Return the (X, Y) coordinate for the center point of the cell that contains the specified text.  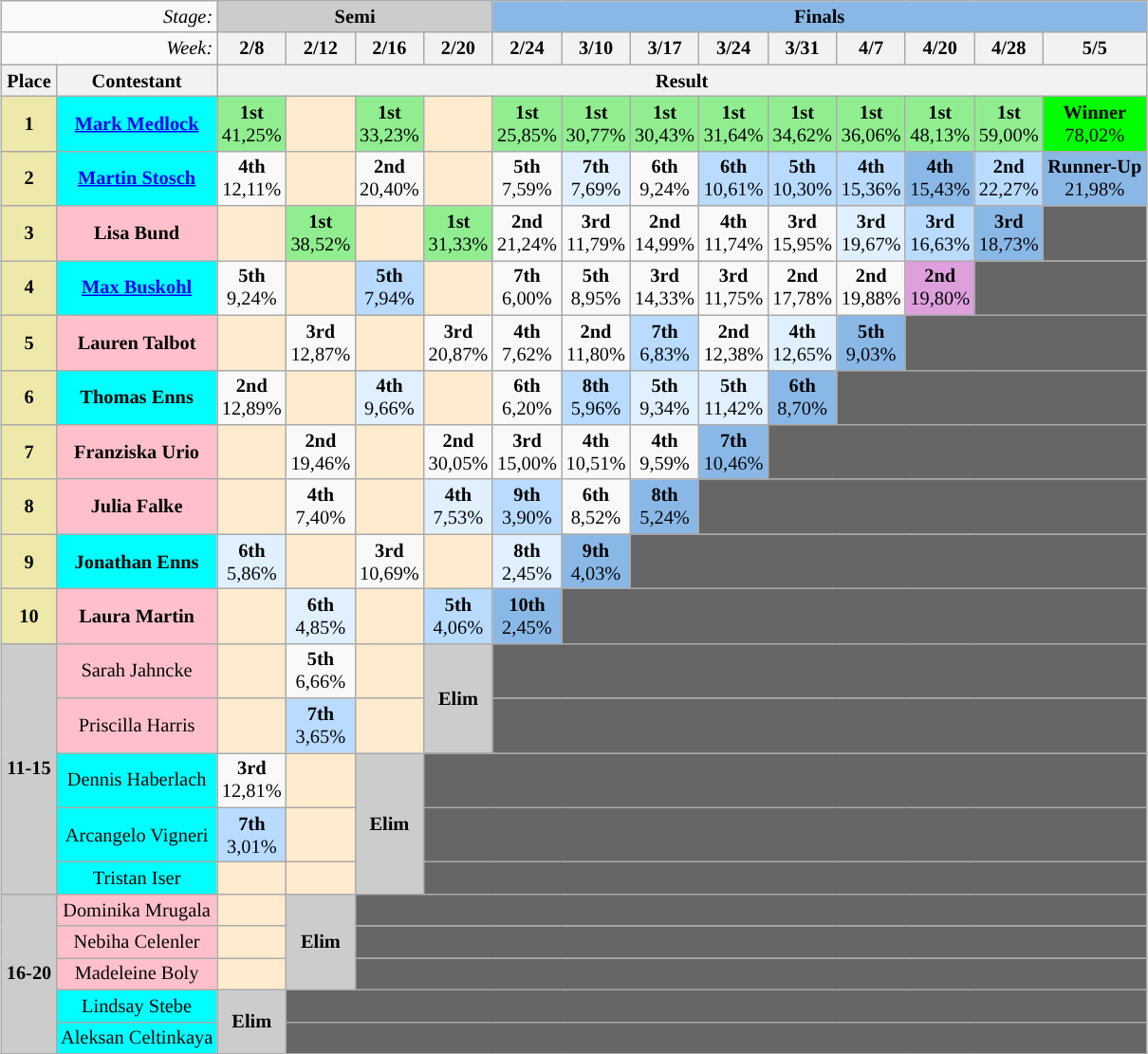
3rd19,67% (871, 233)
Lauren Talbot (137, 342)
1st59,00% (1009, 123)
3/10 (596, 48)
2nd11,80% (596, 342)
4 (28, 287)
1st31,64% (734, 123)
8th5,24% (664, 507)
2/8 (252, 48)
4th11,74% (734, 233)
Julia Falke (137, 507)
3rd20,87% (459, 342)
7th6,00% (528, 287)
6th8,52% (596, 507)
3rd15,00% (528, 452)
5th6,66% (321, 671)
1st30,77% (596, 123)
3rd11,79% (596, 233)
4th9,59% (664, 452)
Runner-Up21,98% (1095, 178)
2nd19,88% (871, 287)
1st31,33% (459, 233)
3rd10,69% (389, 562)
7th10,46% (734, 452)
2nd19,80% (939, 287)
1st41,25% (252, 123)
5th9,34% (664, 398)
Stage: (110, 16)
Week: (110, 48)
2nd12,38% (734, 342)
5th11,42% (734, 398)
Laura Martin (137, 616)
Mark Medlock (137, 123)
2nd12,89% (252, 398)
Martin Stosch (137, 178)
1st38,52% (321, 233)
Max Buskohl (137, 287)
4th7,62% (528, 342)
6th10,61% (734, 178)
1st48,13% (939, 123)
Madeleine Boly (137, 973)
Place (28, 81)
2nd20,40% (389, 178)
2nd21,24% (528, 233)
9th4,03% (596, 562)
3rd16,63% (939, 233)
5th7,94% (389, 287)
4th9,66% (389, 398)
2nd22,27% (1009, 178)
5th9,03% (871, 342)
7th7,69% (596, 178)
5th7,59% (528, 178)
Sarah Jahncke (137, 671)
3rd12,81% (252, 780)
Franziska Urio (137, 452)
9 (28, 562)
6th4,85% (321, 616)
Winner78,02% (1095, 123)
Lindsay Stebe (137, 1006)
Thomas Enns (137, 398)
2/16 (389, 48)
Aleksan Celtinkaya (137, 1038)
5th9,24% (252, 287)
9th3,90% (528, 507)
Jonathan Enns (137, 562)
Tristan Iser (137, 878)
3rd15,95% (803, 233)
2/24 (528, 48)
10 (28, 616)
6 (28, 398)
4th7,53% (459, 507)
2nd30,05% (459, 452)
3 (28, 233)
1st25,85% (528, 123)
1 (28, 123)
Result (681, 81)
1st30,43% (664, 123)
6th6,20% (528, 398)
2/12 (321, 48)
Contestant (137, 81)
Dennis Haberlach (137, 780)
Priscilla Harris (137, 726)
1st33,23% (389, 123)
3rd14,33% (664, 287)
5th4,06% (459, 616)
7 (28, 452)
Lisa Bund (137, 233)
5th8,95% (596, 287)
4th12,65% (803, 342)
8th5,96% (596, 398)
6th9,24% (664, 178)
3/24 (734, 48)
Arcangelo Vigneri (137, 835)
1st34,62% (803, 123)
3rd11,75% (734, 287)
Dominika Mrugala (137, 910)
3rd18,73% (1009, 233)
Nebiha Celenler (137, 942)
6th8,70% (803, 398)
16-20 (28, 973)
7th6,83% (664, 342)
Semi (355, 16)
8th2,45% (528, 562)
4th15,43% (939, 178)
4/7 (871, 48)
4th12,11% (252, 178)
2/20 (459, 48)
6th5,86% (252, 562)
7th3,65% (321, 726)
2 (28, 178)
1st36,06% (871, 123)
2nd19,46% (321, 452)
4th15,36% (871, 178)
5 (28, 342)
3/31 (803, 48)
4/28 (1009, 48)
2nd17,78% (803, 287)
2nd14,99% (664, 233)
11-15 (28, 768)
5/5 (1095, 48)
3rd12,87% (321, 342)
Finals (820, 16)
5th10,30% (803, 178)
4/20 (939, 48)
4th10,51% (596, 452)
7th3,01% (252, 835)
3/17 (664, 48)
8 (28, 507)
4th7,40% (321, 507)
10th2,45% (528, 616)
